Find where the given text appears and provide that cell's center as (x, y) coordinate. 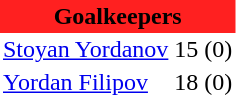
Goalkeepers (118, 16)
15 (186, 50)
Stoyan Yordanov (86, 50)
(0) (218, 50)
